Provide the (X, Y) coordinate of the cell's center where the given text is located.  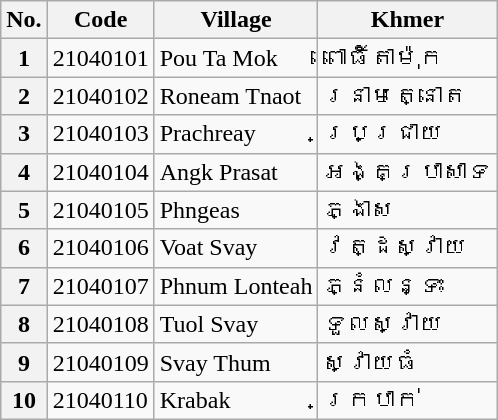
2 (24, 96)
ទួលស្វាយ (408, 324)
21040101 (100, 58)
10 (24, 400)
21040106 (100, 248)
9 (24, 362)
Voat Svay (236, 248)
Phngeas (236, 210)
6 (24, 248)
1 (24, 58)
Tuol Svay (236, 324)
3 (24, 134)
ស្វាយធំ (408, 362)
អង្គប្រាសាទ (408, 172)
21040108 (100, 324)
Village (236, 20)
8 (24, 324)
ពោធិ៍តាម៉ុក (408, 58)
7 (24, 286)
21040103 (100, 134)
No. (24, 20)
Krabak (236, 400)
4 (24, 172)
21040109 (100, 362)
Phnum Lonteah (236, 286)
21040110 (100, 400)
5 (24, 210)
ប្រជ្រាយ (408, 134)
Prachreay (236, 134)
រនាមត្នោត (408, 96)
ភ្ងាស (408, 210)
Khmer (408, 20)
21040105 (100, 210)
វត្ដស្វាយ (408, 248)
21040107 (100, 286)
Pou Ta Mok (236, 58)
Svay Thum (236, 362)
21040104 (100, 172)
21040102 (100, 96)
ក្របាក់ (408, 400)
Angk Prasat (236, 172)
ភ្នំលន្ទះ (408, 286)
Code (100, 20)
Roneam Tnaot (236, 96)
